Scan for the cell matching the given text and deliver its (x, y) coordinate at center. 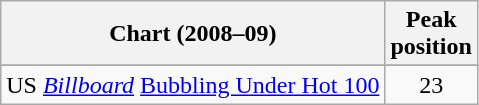
Chart (2008–09) (193, 34)
Peakposition (431, 34)
US Billboard Bubbling Under Hot 100 (193, 85)
23 (431, 85)
